Search for the cell housing the specified text and yield its (X, Y) center coordinate. 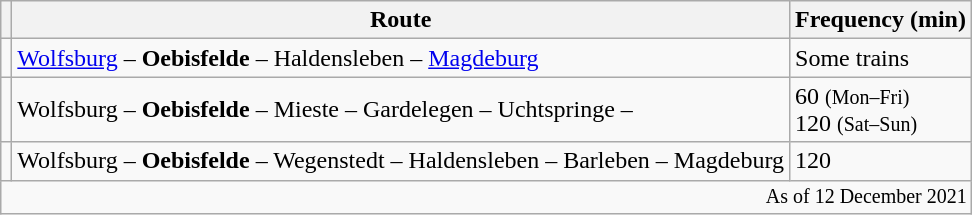
Some trains (881, 58)
Wolfsburg – Oebisfelde – Haldensleben – Magdeburg (401, 58)
Route (401, 20)
Frequency (min) (881, 20)
60 (Mon–Fri)120 (Sat–Sun) (881, 110)
120 (881, 161)
Wolfsburg – Oebisfelde – Mieste – Gardelegen – Uchtspringe – (401, 110)
Wolfsburg – Oebisfelde – Wegenstedt – Haldensleben – Barleben – Magdeburg (401, 161)
As of 12 December 2021 (486, 196)
